From the cell containing the given text, extract its center point as (X, Y) coordinate. 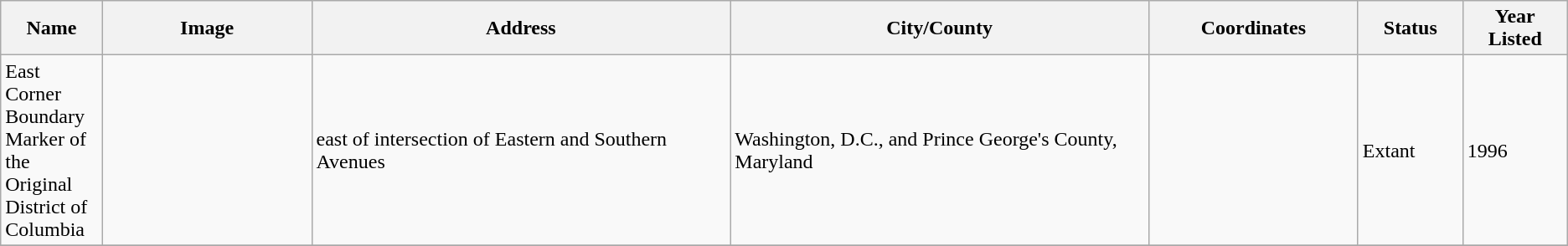
YearListed (1514, 28)
east of intersection of Eastern and Southern Avenues (521, 151)
Image (207, 28)
Name (52, 28)
Washington, D.C., and Prince George's County, Maryland (940, 151)
City/County (940, 28)
Status (1411, 28)
Address (521, 28)
Coordinates (1253, 28)
Extant (1411, 151)
East Corner Boundary Marker of the Original District of Columbia (52, 151)
1996 (1514, 151)
